Extract the (X, Y) coordinate from the center of the cell holding the provided text.  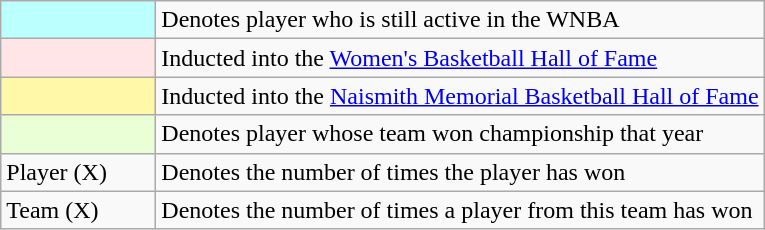
Denotes player whose team won championship that year (460, 134)
Player (X) (78, 172)
Inducted into the Women's Basketball Hall of Fame (460, 58)
Denotes player who is still active in the WNBA (460, 20)
Team (X) (78, 210)
Denotes the number of times a player from this team has won (460, 210)
Denotes the number of times the player has won (460, 172)
Inducted into the Naismith Memorial Basketball Hall of Fame (460, 96)
